Determine the [x, y] coordinate at the center of the cell enclosing the given text.  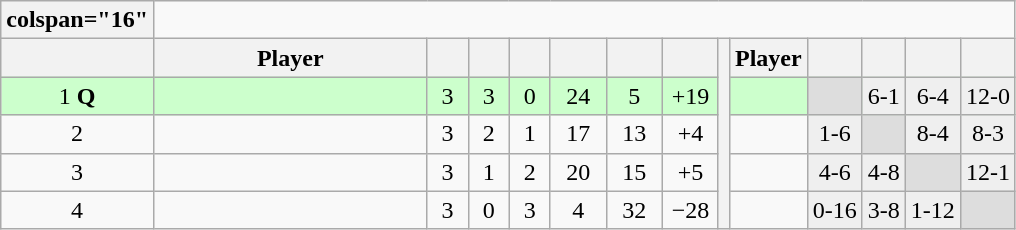
6-4 [932, 96]
8-3 [988, 134]
17 [578, 134]
−28 [690, 210]
12-0 [988, 96]
+5 [690, 172]
4-6 [834, 172]
0-16 [834, 210]
8-4 [932, 134]
13 [634, 134]
32 [634, 210]
12-1 [988, 172]
3-8 [884, 210]
20 [578, 172]
1-6 [834, 134]
4-8 [884, 172]
5 [634, 96]
+19 [690, 96]
24 [578, 96]
colspan="16" [78, 20]
1 Q [78, 96]
6-1 [884, 96]
+4 [690, 134]
15 [634, 172]
1-12 [932, 210]
